Provide the [X, Y] coordinate of the cell's center where the given text is located.  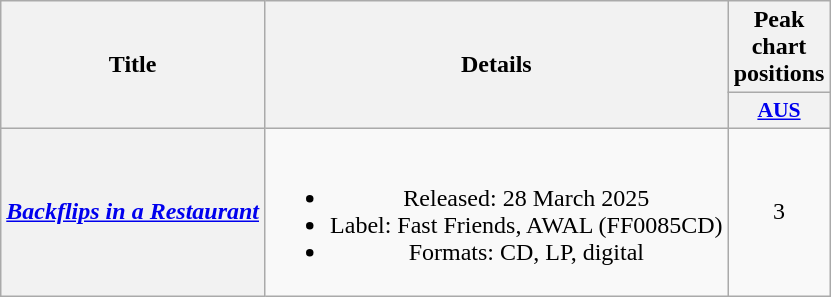
Details [497, 65]
3 [779, 212]
AUS [779, 111]
Backflips in a Restaurant [133, 212]
Released: 28 March 2025Label: Fast Friends, AWAL (FF0085CD)Formats: CD, LP, digital [497, 212]
Title [133, 65]
Peak chart positions [779, 47]
